Return [X, Y] of the center of cell containing provided text 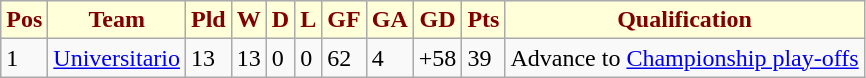
39 [484, 58]
D [280, 20]
+58 [438, 58]
Pts [484, 20]
GD [438, 20]
L [308, 20]
Qualification [684, 20]
Universitario [117, 58]
W [248, 20]
62 [344, 58]
4 [390, 58]
Pld [209, 20]
GF [344, 20]
Team [117, 20]
Advance to Championship play-offs [684, 58]
1 [24, 58]
GA [390, 20]
Pos [24, 20]
